Pinpoint the cell where the given text exists, returning its [x, y] midpoint coordinate. 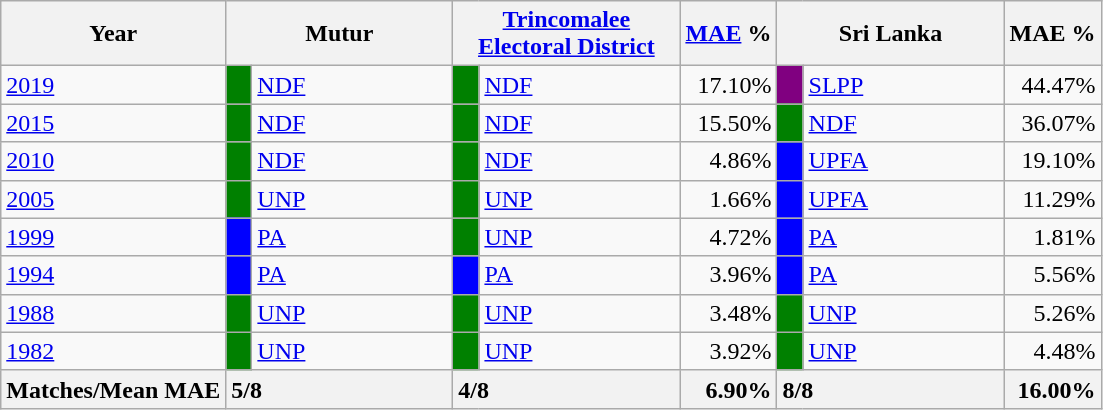
3.48% [728, 313]
1.66% [728, 199]
1982 [114, 351]
15.50% [728, 123]
SLPP [904, 85]
Trincomalee Electoral District [566, 34]
Matches/Mean MAE [114, 389]
4.86% [728, 161]
1.81% [1052, 237]
16.00% [1052, 389]
11.29% [1052, 199]
2019 [114, 85]
5.26% [1052, 313]
3.92% [728, 351]
44.47% [1052, 85]
Year [114, 34]
Mutur [340, 34]
1994 [114, 275]
36.07% [1052, 123]
3.96% [728, 275]
19.10% [1052, 161]
6.90% [728, 389]
2010 [114, 161]
2005 [114, 199]
4.72% [728, 237]
4.48% [1052, 351]
17.10% [728, 85]
1988 [114, 313]
5/8 [340, 389]
1999 [114, 237]
8/8 [890, 389]
5.56% [1052, 275]
2015 [114, 123]
Sri Lanka [890, 34]
4/8 [566, 389]
